Scan for the cell matching the given text and deliver its [X, Y] coordinate at center. 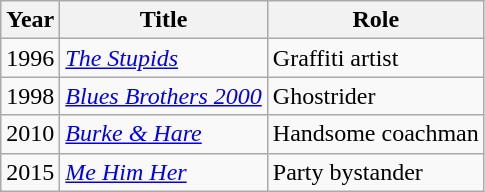
Handsome coachman [376, 134]
Blues Brothers 2000 [164, 96]
Year [30, 20]
2015 [30, 172]
1998 [30, 96]
1996 [30, 58]
Party bystander [376, 172]
Me Him Her [164, 172]
The Stupids [164, 58]
Title [164, 20]
Graffiti artist [376, 58]
Burke & Hare [164, 134]
Role [376, 20]
Ghostrider [376, 96]
2010 [30, 134]
